Capture the cell that displays the provided text and extract its (x, y) central coordinate. 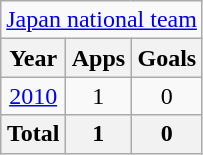
Goals (166, 58)
2010 (34, 96)
Apps (99, 58)
Year (34, 58)
Total (34, 134)
Japan national team (102, 20)
